From the cell containing the given text, extract its center point as [x, y] coordinate. 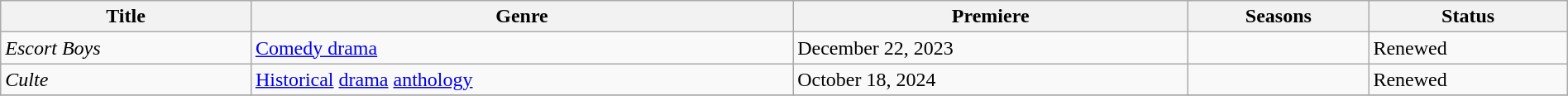
Escort Boys [126, 48]
Status [1468, 17]
Premiere [991, 17]
October 18, 2024 [991, 79]
Genre [521, 17]
Historical drama anthology [521, 79]
December 22, 2023 [991, 48]
Comedy drama [521, 48]
Seasons [1279, 17]
Title [126, 17]
Culte [126, 79]
